Detect which cell encompasses the target text, then output its (x, y) center coordinate. 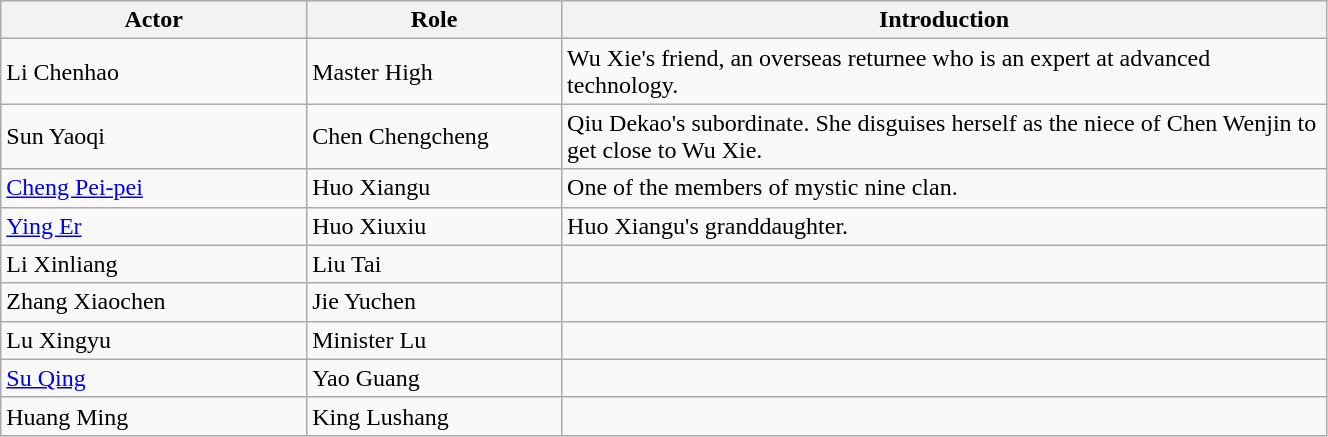
Wu Xie's friend, an overseas returnee who is an expert at advanced technology. (944, 72)
Master High (434, 72)
Huo Xiangu (434, 188)
Sun Yaoqi (154, 136)
Yao Guang (434, 378)
Role (434, 20)
Introduction (944, 20)
Su Qing (154, 378)
One of the members of mystic nine clan. (944, 188)
King Lushang (434, 416)
Lu Xingyu (154, 340)
Ying Er (154, 226)
Minister Lu (434, 340)
Liu Tai (434, 264)
Qiu Dekao's subordinate. She disguises herself as the niece of Chen Wenjin to get close to Wu Xie. (944, 136)
Huang Ming (154, 416)
Cheng Pei-pei (154, 188)
Li Xinliang (154, 264)
Actor (154, 20)
Zhang Xiaochen (154, 302)
Huo Xiuxiu (434, 226)
Huo Xiangu's granddaughter. (944, 226)
Jie Yuchen (434, 302)
Li Chenhao (154, 72)
Chen Chengcheng (434, 136)
